Detect which cell encompasses the target text, then output its (x, y) center coordinate. 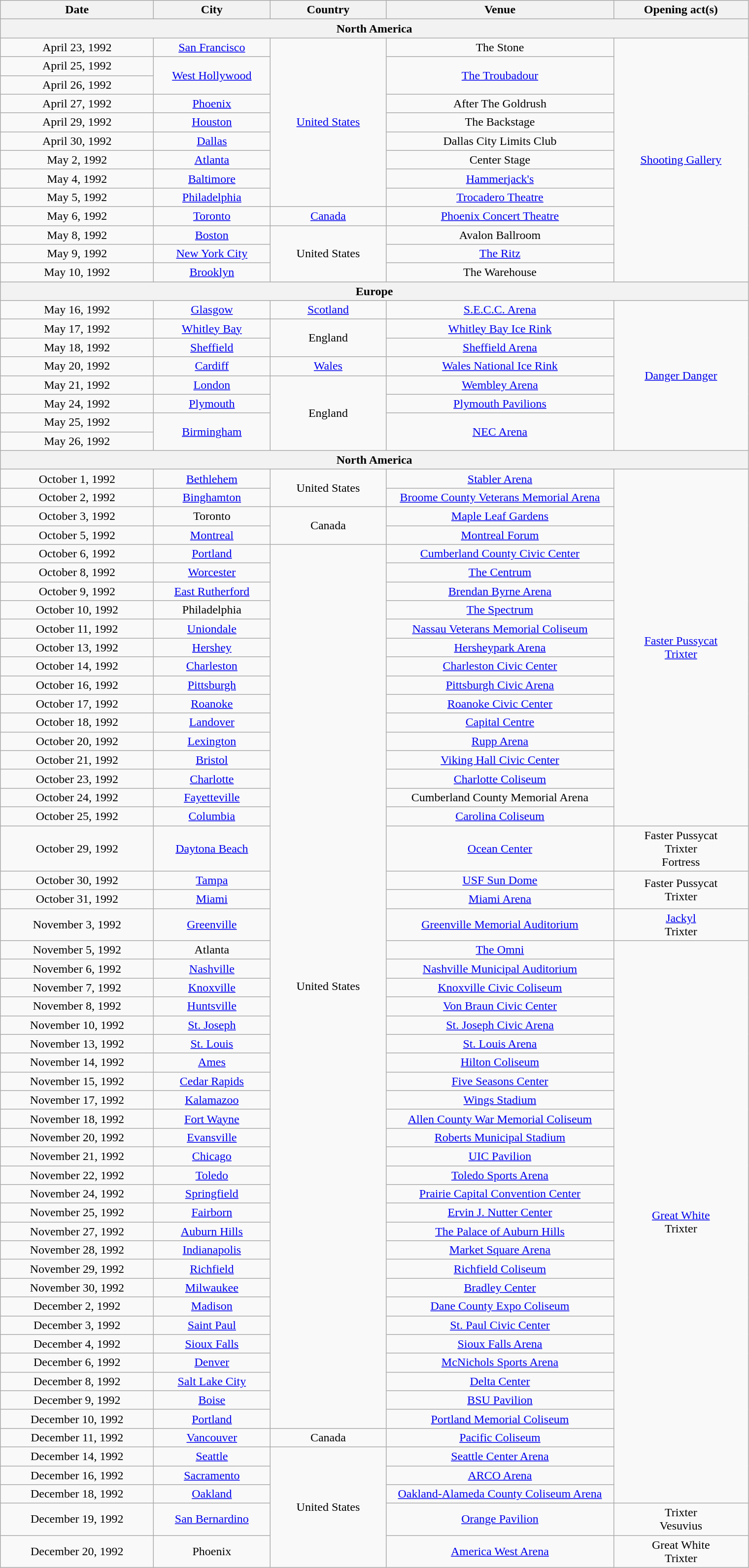
The Troubadour (500, 75)
Uniondale (212, 629)
Bristol (212, 760)
November 8, 1992 (77, 1006)
Miami Arena (500, 899)
October 14, 1992 (77, 666)
Broome County Veterans Memorial Arena (500, 497)
St. Paul Civic Center (500, 1325)
Orange Pavilion (500, 1520)
The Centrum (500, 573)
November 27, 1992 (77, 1231)
November 17, 1992 (77, 1100)
November 5, 1992 (77, 950)
Greenville Memorial Auditorium (500, 924)
Greenville (212, 924)
November 15, 1992 (77, 1081)
The Palace of Auburn Hills (500, 1231)
Fayetteville (212, 797)
November 21, 1992 (77, 1156)
America West Arena (500, 1551)
November 20, 1992 (77, 1137)
October 18, 1992 (77, 722)
Kalamazoo (212, 1100)
Oakland-Alameda County Coliseum Arena (500, 1494)
Charlotte (212, 779)
ARCO Arena (500, 1475)
October 11, 1992 (77, 629)
The Backstage (500, 122)
Cumberland County Civic Center (500, 554)
October 6, 1992 (77, 554)
April 29, 1992 (77, 122)
USF Sun Dome (500, 881)
Hershey (212, 648)
Five Seasons Center (500, 1081)
The Spectrum (500, 610)
Landover (212, 722)
November 6, 1992 (77, 969)
Seattle (212, 1456)
November 30, 1992 (77, 1288)
Wales (328, 366)
Toledo Sports Arena (500, 1175)
November 28, 1992 (77, 1250)
Montreal Forum (500, 535)
London (212, 385)
Prairie Capital Convention Center (500, 1194)
Knoxville (212, 988)
December 4, 1992 (77, 1344)
The Omni (500, 950)
Roberts Municipal Stadium (500, 1137)
Evansville (212, 1137)
Trocadero Theatre (500, 197)
October 31, 1992 (77, 899)
Columbia (212, 816)
Ames (212, 1062)
Charlotte Coliseum (500, 779)
May 21, 1992 (77, 385)
May 24, 1992 (77, 404)
Cumberland County Memorial Arena (500, 797)
St. Louis (212, 1044)
Opening act(s) (681, 10)
November 24, 1992 (77, 1194)
October 25, 1992 (77, 816)
October 5, 1992 (77, 535)
The Ritz (500, 254)
May 2, 1992 (77, 160)
May 4, 1992 (77, 178)
Rupp Arena (500, 741)
October 30, 1992 (77, 881)
April 23, 1992 (77, 47)
St. Louis Arena (500, 1044)
Pittsburgh Civic Arena (500, 685)
Chicago (212, 1156)
November 29, 1992 (77, 1269)
May 6, 1992 (77, 216)
Glasgow (212, 310)
Salt Lake City (212, 1381)
Richfield (212, 1269)
December 14, 1992 (77, 1456)
Binghamton (212, 497)
Whitley Bay Ice Rink (500, 329)
Dallas (212, 141)
Denver (212, 1363)
December 9, 1992 (77, 1400)
Sheffield (212, 347)
Nashville (212, 969)
November 14, 1992 (77, 1062)
TrixterVesuvius (681, 1520)
Charleston (212, 666)
Wales National Ice Rink (500, 366)
May 25, 1992 (77, 422)
Stabler Arena (500, 478)
St. Joseph Civic Arena (500, 1025)
November 18, 1992 (77, 1119)
November 25, 1992 (77, 1213)
October 24, 1992 (77, 797)
Phoenix Concert Theatre (500, 216)
Roanoke (212, 704)
Lexington (212, 741)
Saint Paul (212, 1325)
Huntsville (212, 1006)
October 29, 1992 (77, 849)
October 13, 1992 (77, 648)
Allen County War Memorial Coliseum (500, 1119)
Fort Wayne (212, 1119)
City (212, 10)
May 16, 1992 (77, 310)
San Bernardino (212, 1520)
Plymouth (212, 404)
Dallas City Limits Club (500, 141)
December 8, 1992 (77, 1381)
May 5, 1992 (77, 197)
October 3, 1992 (77, 516)
November 3, 1992 (77, 924)
December 11, 1992 (77, 1437)
Madison (212, 1306)
Venue (500, 10)
Brendan Byrne Arena (500, 591)
May 8, 1992 (77, 235)
May 17, 1992 (77, 329)
Whitley Bay (212, 329)
Sioux Falls (212, 1344)
McNichols Sports Arena (500, 1363)
Portland Memorial Coliseum (500, 1419)
November 22, 1992 (77, 1175)
Sioux Falls Arena (500, 1344)
April 30, 1992 (77, 141)
December 6, 1992 (77, 1363)
Springfield (212, 1194)
Faster PussycatTrixterFortress (681, 849)
Baltimore (212, 178)
Charleston Civic Center (500, 666)
October 16, 1992 (77, 685)
Shooting Gallery (681, 160)
May 26, 1992 (77, 441)
NEC Arena (500, 432)
New York City (212, 254)
Delta Center (500, 1381)
Milwaukee (212, 1288)
West Hollywood (212, 75)
Hersheypark Arena (500, 648)
Ocean Center (500, 849)
San Francisco (212, 47)
Wings Stadium (500, 1100)
Carolina Coliseum (500, 816)
October 23, 1992 (77, 779)
November 10, 1992 (77, 1025)
Birmingham (212, 432)
Cardiff (212, 366)
Auburn Hills (212, 1231)
Wembley Arena (500, 385)
Nashville Municipal Auditorium (500, 969)
December 10, 1992 (77, 1419)
Europe (374, 291)
Hammerjack's (500, 178)
Viking Hall Civic Center (500, 760)
Brooklyn (212, 273)
Montreal (212, 535)
October 10, 1992 (77, 610)
Danger Danger (681, 375)
Boise (212, 1400)
October 17, 1992 (77, 704)
Roanoke Civic Center (500, 704)
Worcester (212, 573)
April 27, 1992 (77, 103)
December 16, 1992 (77, 1475)
Toledo (212, 1175)
November 13, 1992 (77, 1044)
December 19, 1992 (77, 1520)
December 20, 1992 (77, 1551)
Market Square Arena (500, 1250)
Seattle Center Arena (500, 1456)
BSU Pavilion (500, 1400)
S.E.C.C. Arena (500, 310)
December 3, 1992 (77, 1325)
Sheffield Arena (500, 347)
Sacramento (212, 1475)
Indianapolis (212, 1250)
JackylTrixter (681, 924)
Boston (212, 235)
Date (77, 10)
October 2, 1992 (77, 497)
Vancouver (212, 1437)
Hilton Coliseum (500, 1062)
May 20, 1992 (77, 366)
After The Goldrush (500, 103)
Avalon Ballroom (500, 235)
Plymouth Pavilions (500, 404)
The Stone (500, 47)
Ervin J. Nutter Center (500, 1213)
Center Stage (500, 160)
Von Braun Civic Center (500, 1006)
Daytona Beach (212, 849)
Miami (212, 899)
The Warehouse (500, 273)
Country (328, 10)
East Rutherford (212, 591)
May 10, 1992 (77, 273)
Pacific Coliseum (500, 1437)
April 25, 1992 (77, 66)
Scotland (328, 310)
Nassau Veterans Memorial Coliseum (500, 629)
October 1, 1992 (77, 478)
Richfield Coliseum (500, 1269)
October 20, 1992 (77, 741)
December 18, 1992 (77, 1494)
Capital Centre (500, 722)
Knoxville Civic Coliseum (500, 988)
Dane County Expo Coliseum (500, 1306)
Pittsburgh (212, 685)
December 2, 1992 (77, 1306)
May 9, 1992 (77, 254)
October 8, 1992 (77, 573)
Tampa (212, 881)
May 18, 1992 (77, 347)
St. Joseph (212, 1025)
April 26, 1992 (77, 85)
October 9, 1992 (77, 591)
Fairborn (212, 1213)
Bethlehem (212, 478)
Bradley Center (500, 1288)
Cedar Rapids (212, 1081)
October 21, 1992 (77, 760)
Houston (212, 122)
UIC Pavilion (500, 1156)
November 7, 1992 (77, 988)
Oakland (212, 1494)
Maple Leaf Gardens (500, 516)
